Search for the cell housing the specified text and yield its [x, y] center coordinate. 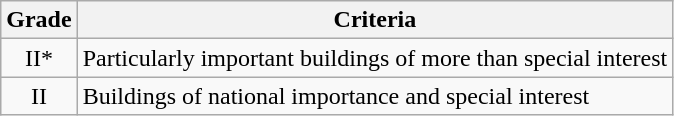
Grade [39, 20]
II [39, 96]
Buildings of national importance and special interest [375, 96]
II* [39, 58]
Criteria [375, 20]
Particularly important buildings of more than special interest [375, 58]
